Provide the [x, y] coordinate of the cell's center where the given text is located.  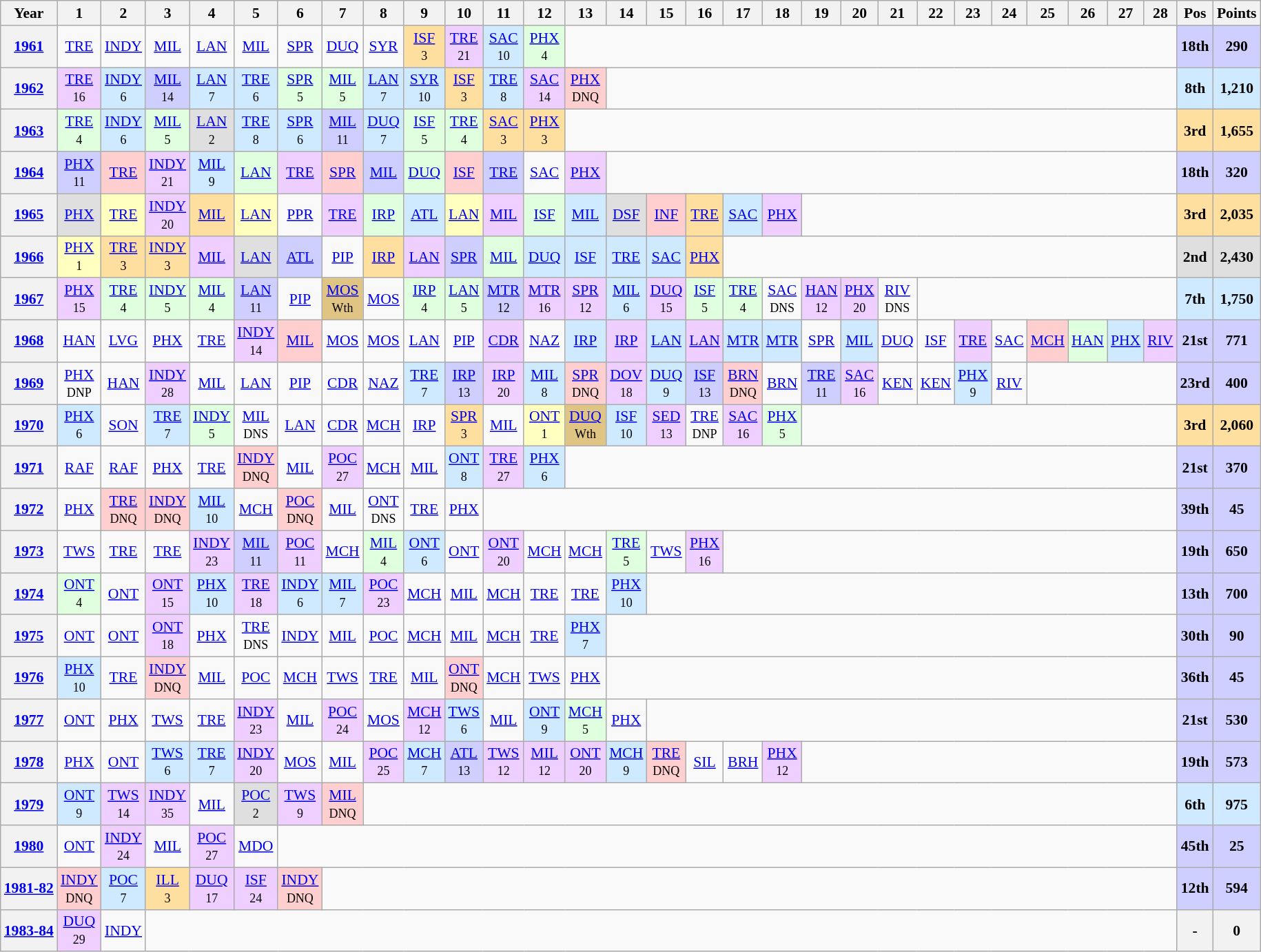
PHX20 [860, 299]
BRH [743, 762]
1983-84 [29, 930]
10 [464, 13]
SYR [383, 47]
DUQ7 [383, 131]
290 [1237, 47]
DUQ29 [79, 930]
DUQ17 [212, 889]
1969 [29, 383]
1,750 [1237, 299]
1979 [29, 805]
SED13 [666, 426]
RIVDNS [897, 299]
1962 [29, 88]
TRE11 [821, 383]
TRE5 [626, 551]
PHX9 [973, 383]
ONTDNS [383, 510]
IRP13 [464, 383]
90 [1237, 637]
ONT15 [167, 594]
PHX11 [79, 172]
DUQWth [586, 426]
PHX4 [544, 47]
16 [704, 13]
1976 [29, 678]
SPR5 [300, 88]
LAN2 [212, 131]
22 [936, 13]
6th [1195, 805]
SPR12 [586, 299]
20 [860, 13]
1961 [29, 47]
DSF [626, 215]
9 [424, 13]
1965 [29, 215]
SPRDNQ [586, 383]
BRNDNQ [743, 383]
PPR [300, 215]
1981-82 [29, 889]
8th [1195, 88]
TRE27 [503, 467]
1980 [29, 846]
8 [383, 13]
SACDNS [783, 299]
ONT8 [464, 467]
IRP20 [503, 383]
13 [586, 13]
21 [897, 13]
5 [256, 13]
1967 [29, 299]
2,035 [1237, 215]
MIL6 [626, 299]
TWS12 [503, 762]
15 [666, 13]
MCH7 [424, 762]
1971 [29, 467]
1972 [29, 510]
SON [123, 426]
45th [1195, 846]
POC23 [383, 594]
TRE6 [256, 88]
MIL10 [212, 510]
MCH9 [626, 762]
17 [743, 13]
27 [1126, 13]
SPR3 [464, 426]
Year [29, 13]
POC2 [256, 805]
INDY21 [167, 172]
400 [1237, 383]
700 [1237, 594]
ISF10 [626, 426]
POC25 [383, 762]
18 [783, 13]
ISF24 [256, 889]
INDY14 [256, 342]
SAC3 [503, 131]
TRE21 [464, 47]
2 [123, 13]
ONT1 [544, 426]
771 [1237, 342]
370 [1237, 467]
MCH5 [586, 721]
1975 [29, 637]
ILL3 [167, 889]
12th [1195, 889]
INDY24 [123, 846]
1974 [29, 594]
PHX12 [783, 762]
ONTDNQ [464, 678]
Points [1237, 13]
PHXDNQ [586, 88]
POC7 [123, 889]
INF [666, 215]
LAN11 [256, 299]
MTR12 [503, 299]
2nd [1195, 256]
MIL14 [167, 88]
PHX3 [544, 131]
PHX7 [586, 637]
39th [1195, 510]
ISF13 [704, 383]
INDY3 [167, 256]
INDY28 [167, 383]
PHX1 [79, 256]
TREDNS [256, 637]
23rd [1195, 383]
MILDNS [256, 426]
ONT18 [167, 637]
0 [1237, 930]
TWS14 [123, 805]
LAN5 [464, 299]
PHX16 [704, 551]
975 [1237, 805]
13th [1195, 594]
594 [1237, 889]
TRE3 [123, 256]
320 [1237, 172]
SAC10 [503, 47]
24 [1009, 13]
30th [1195, 637]
1,210 [1237, 88]
MTR16 [544, 299]
POC11 [300, 551]
11 [503, 13]
INDY35 [167, 805]
IRP4 [424, 299]
POCDNQ [300, 510]
1968 [29, 342]
- [1195, 930]
MCH12 [424, 721]
7th [1195, 299]
DUQ9 [666, 383]
ONT4 [79, 594]
530 [1237, 721]
12 [544, 13]
SIL [704, 762]
TRE18 [256, 594]
BRN [783, 383]
1,655 [1237, 131]
POC24 [342, 721]
SYR10 [424, 88]
4 [212, 13]
573 [1237, 762]
HAN12 [821, 299]
ATL13 [464, 762]
28 [1160, 13]
26 [1087, 13]
MIL12 [544, 762]
LVG [123, 342]
Pos [1195, 13]
PHX15 [79, 299]
23 [973, 13]
TWS9 [300, 805]
2,060 [1237, 426]
TRE16 [79, 88]
PHX5 [783, 426]
19 [821, 13]
36th [1195, 678]
1966 [29, 256]
SPR6 [300, 131]
6 [300, 13]
DUQ15 [666, 299]
MIL9 [212, 172]
TREDNP [704, 426]
650 [1237, 551]
ONT6 [424, 551]
MILDNQ [342, 805]
7 [342, 13]
PHXDNP [79, 383]
MDO [256, 846]
DOV18 [626, 383]
14 [626, 13]
1963 [29, 131]
1 [79, 13]
SAC14 [544, 88]
MIL7 [342, 594]
1977 [29, 721]
MOSWth [342, 299]
3 [167, 13]
1970 [29, 426]
MIL8 [544, 383]
1978 [29, 762]
1964 [29, 172]
2,430 [1237, 256]
1973 [29, 551]
